Detect which cell encompasses the target text, then output its [X, Y] center coordinate. 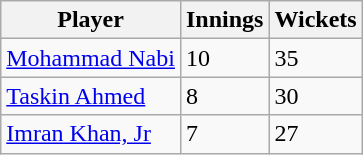
Innings [224, 20]
7 [224, 134]
Taskin Ahmed [91, 96]
35 [316, 58]
30 [316, 96]
Wickets [316, 20]
Mohammad Nabi [91, 58]
8 [224, 96]
Player [91, 20]
10 [224, 58]
Imran Khan, Jr [91, 134]
27 [316, 134]
